Capture the cell that displays the provided text and extract its (x, y) central coordinate. 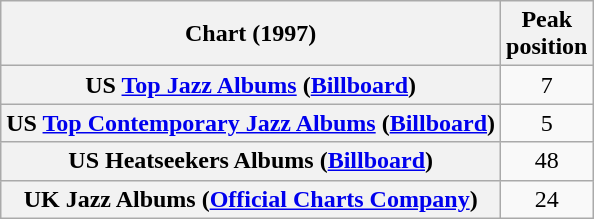
Peakposition (547, 34)
7 (547, 85)
5 (547, 123)
48 (547, 161)
24 (547, 199)
Chart (1997) (251, 34)
US Top Contemporary Jazz Albums (Billboard) (251, 123)
UK Jazz Albums (Official Charts Company) (251, 199)
US Heatseekers Albums (Billboard) (251, 161)
US Top Jazz Albums (Billboard) (251, 85)
